Provide the (x, y) coordinate of the cell's center where the given text is located.  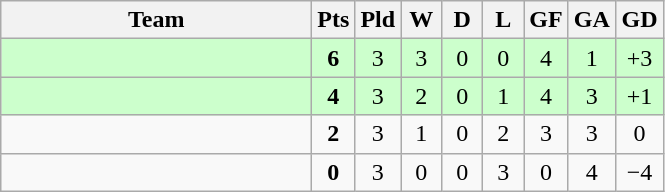
6 (334, 58)
−4 (640, 172)
D (462, 20)
GD (640, 20)
Pts (334, 20)
Team (156, 20)
Pld (378, 20)
+1 (640, 96)
+3 (640, 58)
W (422, 20)
GA (592, 20)
GF (546, 20)
L (504, 20)
